Capture the cell that displays the provided text and extract its (x, y) central coordinate. 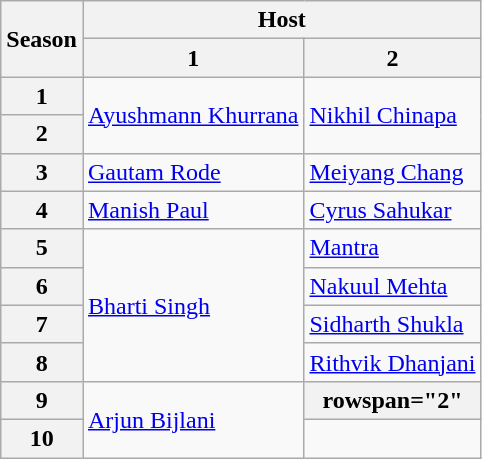
4 (42, 210)
Cyrus Sahukar (392, 210)
5 (42, 248)
7 (42, 324)
Rithvik Dhanjani (392, 362)
Season (42, 39)
9 (42, 400)
Sidharth Shukla (392, 324)
Nakuul Mehta (392, 286)
Host (282, 20)
3 (42, 172)
rowspan="2" (392, 400)
Bharti Singh (192, 305)
6 (42, 286)
Arjun Bijlani (192, 419)
Ayushmann Khurrana (192, 115)
Gautam Rode (192, 172)
Meiyang Chang (392, 172)
Manish Paul (192, 210)
Mantra (392, 248)
8 (42, 362)
10 (42, 438)
Nikhil Chinapa (392, 115)
